Determine the [x, y] coordinate at the center of the cell enclosing the given text.  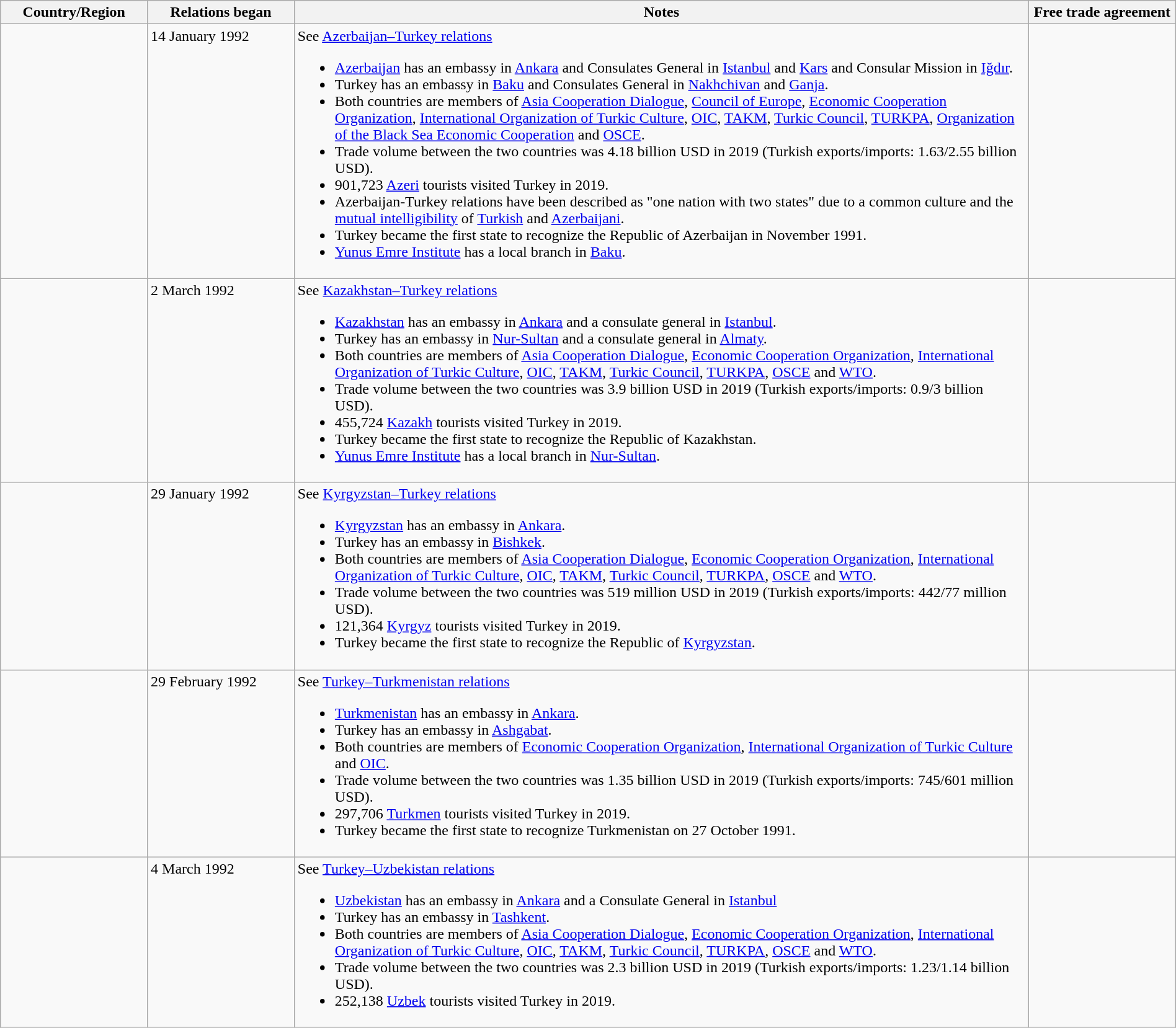
Free trade agreement [1102, 12]
29 February 1992 [221, 763]
4 March 1992 [221, 942]
2 March 1992 [221, 381]
29 January 1992 [221, 576]
Relations began [221, 12]
Country/Region [74, 12]
Notes [661, 12]
14 January 1992 [221, 151]
